Provide the [x, y] coordinate of the cell's center where the given text is located.  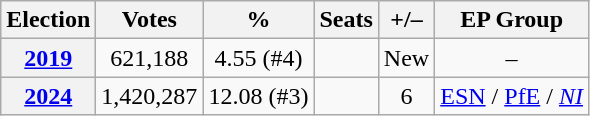
2024 [48, 96]
New [406, 58]
EP Group [512, 20]
12.08 (#3) [258, 96]
Seats [346, 20]
ESN / PfE / NI [512, 96]
2019 [48, 58]
– [512, 58]
4.55 (#4) [258, 58]
1,420,287 [150, 96]
+/– [406, 20]
% [258, 20]
6 [406, 96]
621,188 [150, 58]
Election [48, 20]
Votes [150, 20]
